Return (X, Y) of the center of cell containing provided text 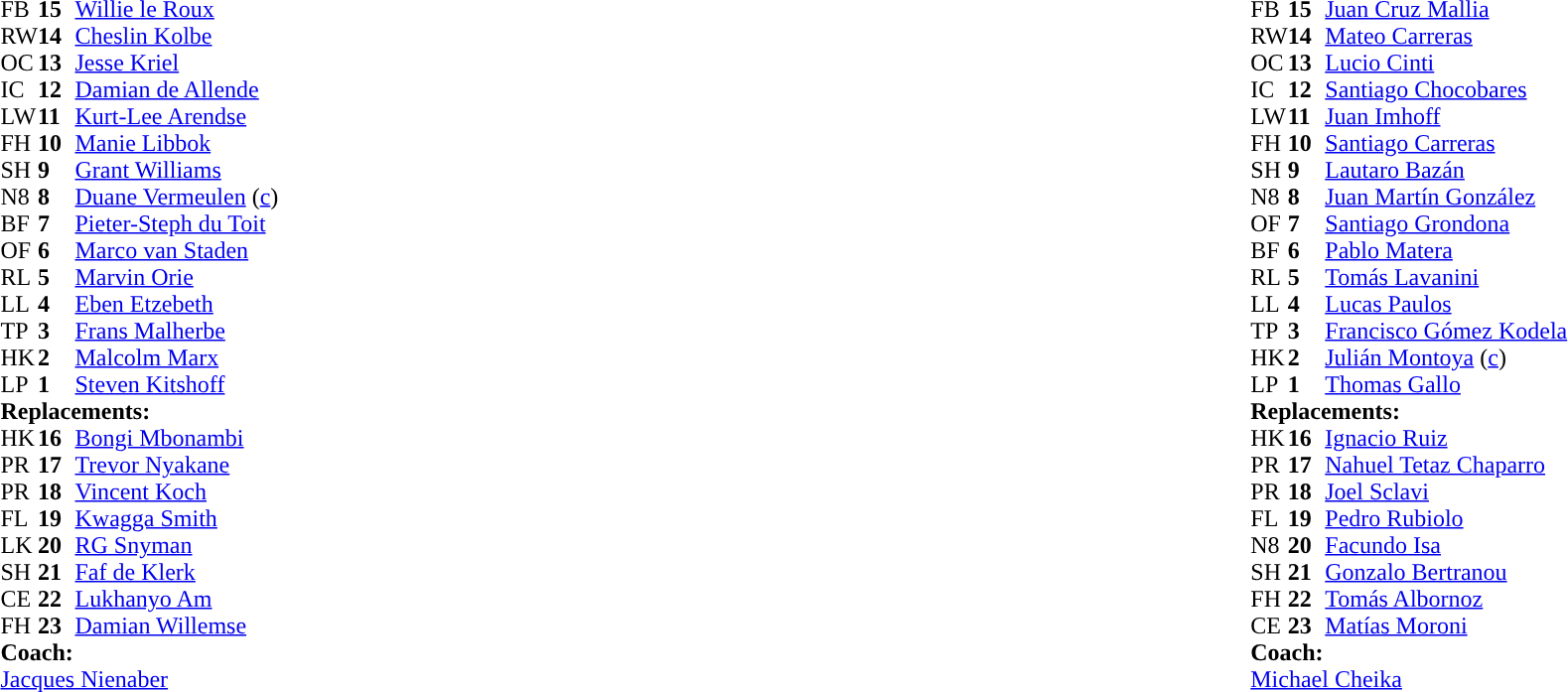
Ignacio Ruiz (1446, 439)
Matías Moroni (1446, 625)
Tomás Lavanini (1446, 278)
Lucas Paulos (1446, 304)
Damian de Allende (177, 89)
Frans Malherbe (177, 332)
Thomas Gallo (1446, 385)
Pedro Rubiolo (1446, 518)
Facundo Isa (1446, 546)
Faf de Klerk (177, 572)
Grant Williams (177, 171)
Gonzalo Bertranou (1446, 572)
Eben Etzebeth (177, 304)
Santiago Carreras (1446, 143)
Lucio Cinti (1446, 64)
Julián Montoya (c) (1446, 357)
RG Snyman (177, 546)
Marvin Orie (177, 278)
Lukhanyo Am (177, 600)
Duane Vermeulen (c) (177, 197)
Damian Willemse (177, 625)
Mateo Carreras (1446, 36)
Malcolm Marx (177, 357)
Kwagga Smith (177, 518)
Jesse Kriel (177, 64)
Juan Martín González (1446, 197)
Pablo Matera (1446, 250)
Kurt-Lee Arendse (177, 117)
Santiago Grondona (1446, 224)
Santiago Chocobares (1446, 89)
Vincent Koch (177, 492)
Juan Imhoff (1446, 117)
Cheslin Kolbe (177, 36)
Pieter-Steph du Toit (177, 224)
LK (19, 546)
Nahuel Tetaz Chaparro (1446, 465)
Bongi Mbonambi (177, 439)
Lautaro Bazán (1446, 171)
Joel Sclavi (1446, 492)
Steven Kitshoff (177, 385)
Trevor Nyakane (177, 465)
Michael Cheika (1408, 679)
Marco van Staden (177, 250)
Manie Libbok (177, 143)
Jacques Nienaber (139, 679)
Tomás Albornoz (1446, 600)
Francisco Gómez Kodela (1446, 332)
